Capture the cell that displays the provided text and extract its (x, y) central coordinate. 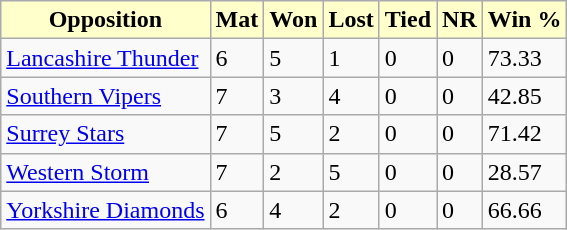
Mat (237, 20)
Opposition (106, 20)
NR (460, 20)
Southern Vipers (106, 96)
71.42 (524, 134)
28.57 (524, 172)
Lancashire Thunder (106, 58)
66.66 (524, 210)
Western Storm (106, 172)
Win % (524, 20)
Yorkshire Diamonds (106, 210)
42.85 (524, 96)
3 (294, 96)
Tied (408, 20)
Won (294, 20)
73.33 (524, 58)
Lost (351, 20)
1 (351, 58)
Surrey Stars (106, 134)
